Search for the cell housing the specified text and yield its [x, y] center coordinate. 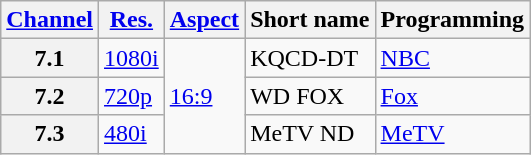
MeTV [452, 134]
Res. [132, 20]
7.2 [50, 96]
Programming [452, 20]
16:9 [204, 96]
WD FOX [310, 96]
Short name [310, 20]
Aspect [204, 20]
Channel [50, 20]
NBC [452, 58]
MeTV ND [310, 134]
7.1 [50, 58]
720p [132, 96]
KQCD-DT [310, 58]
480i [132, 134]
7.3 [50, 134]
Fox [452, 96]
1080i [132, 58]
